Detect which cell encompasses the target text, then output its (x, y) center coordinate. 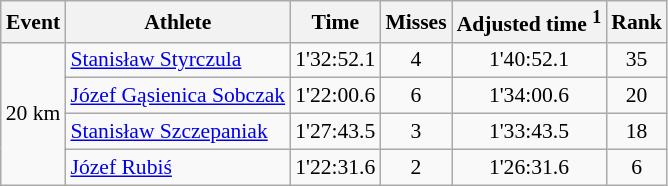
1'22:00.6 (335, 96)
20 (636, 96)
20 km (34, 113)
Event (34, 22)
1'33:43.5 (530, 132)
Rank (636, 22)
Stanisław Styrczula (178, 60)
Józef Gąsienica Sobczak (178, 96)
35 (636, 60)
Adjusted time 1 (530, 22)
Józef Rubiś (178, 167)
3 (416, 132)
1'34:00.6 (530, 96)
Stanisław Szczepaniak (178, 132)
Time (335, 22)
1'40:52.1 (530, 60)
1'26:31.6 (530, 167)
Misses (416, 22)
2 (416, 167)
Athlete (178, 22)
1'27:43.5 (335, 132)
1'32:52.1 (335, 60)
4 (416, 60)
18 (636, 132)
1'22:31.6 (335, 167)
